Locate the cell with the specified text and output its (x, y) center coordinate. 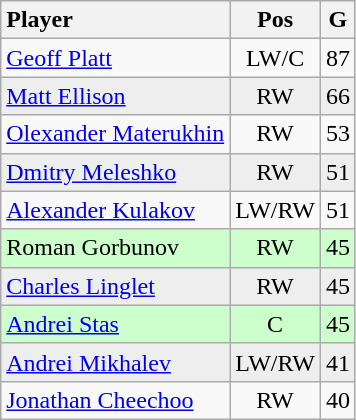
Roman Gorbunov (116, 248)
Andrei Mikhalev (116, 362)
Jonathan Cheechoo (116, 400)
Andrei Stas (116, 324)
Charles Linglet (116, 286)
Olexander Materukhin (116, 134)
Geoff Platt (116, 58)
66 (338, 96)
Alexander Kulakov (116, 210)
Pos (276, 20)
40 (338, 400)
Player (116, 20)
C (276, 324)
53 (338, 134)
LW/C (276, 58)
41 (338, 362)
Dmitry Meleshko (116, 172)
G (338, 20)
Matt Ellison (116, 96)
87 (338, 58)
